Determine the (x, y) coordinate at the center of the cell enclosing the given text.  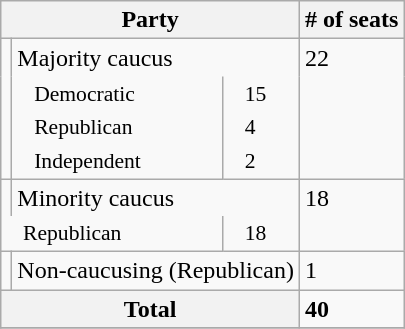
Majority caucus (156, 58)
Minority caucus (156, 198)
Non-caucusing (Republican) (156, 270)
1 (351, 270)
Democratic (118, 93)
15 (260, 93)
Total (150, 309)
Independent (118, 162)
Party (150, 20)
4 (260, 127)
# of seats (351, 20)
22 (351, 58)
2 (260, 162)
40 (351, 309)
